Scan for the cell matching the given text and deliver its (X, Y) coordinate at center. 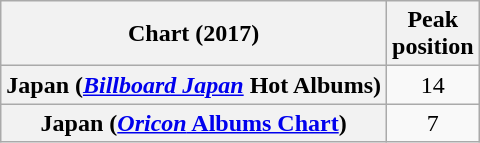
Peakposition (433, 34)
Japan (Oricon Albums Chart) (194, 123)
14 (433, 85)
Chart (2017) (194, 34)
7 (433, 123)
Japan (Billboard Japan Hot Albums) (194, 85)
